From the cell containing the given text, extract its center point as [X, Y] coordinate. 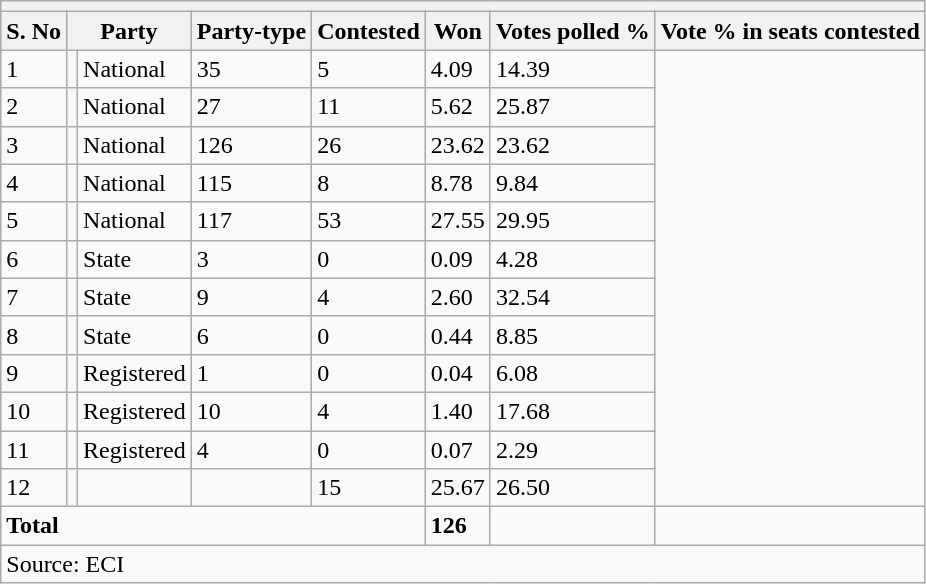
5.62 [458, 107]
117 [251, 221]
17.68 [572, 411]
2 [34, 107]
8.78 [458, 183]
15 [369, 488]
4.28 [572, 259]
0.44 [458, 335]
26.50 [572, 488]
26 [369, 145]
53 [369, 221]
27.55 [458, 221]
1.40 [458, 411]
35 [251, 69]
Total [214, 526]
32.54 [572, 297]
14.39 [572, 69]
27 [251, 107]
115 [251, 183]
6.08 [572, 373]
4.09 [458, 69]
29.95 [572, 221]
7 [34, 297]
Vote % in seats contested [790, 31]
0.09 [458, 259]
12 [34, 488]
2.29 [572, 449]
8.85 [572, 335]
Won [458, 31]
0.07 [458, 449]
Votes polled % [572, 31]
Party [128, 31]
25.67 [458, 488]
2.60 [458, 297]
9.84 [572, 183]
Source: ECI [464, 564]
Contested [369, 31]
Party-type [251, 31]
25.87 [572, 107]
0.04 [458, 373]
S. No [34, 31]
